Provide the (X, Y) coordinate of the cell's center where the given text is located.  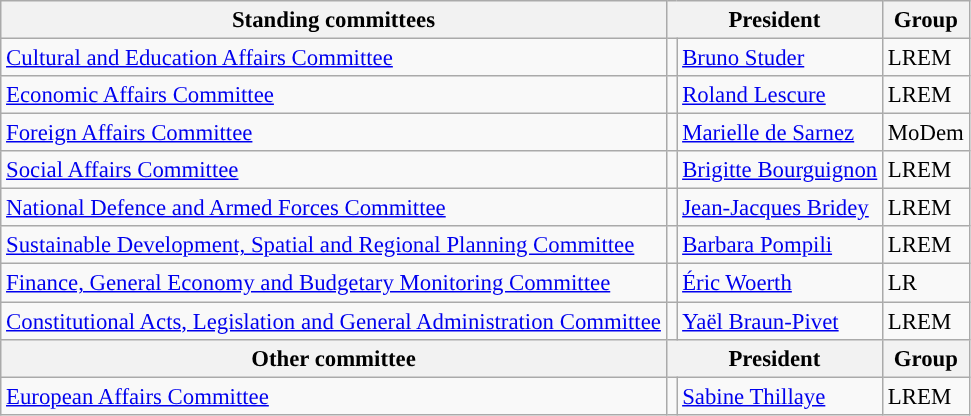
Brigitte Bourguignon (780, 170)
Other committee (334, 358)
LR (926, 283)
Social Affairs Committee (334, 170)
MoDem (926, 133)
Standing committees (334, 20)
Constitutional Acts, Legislation and General Administration Committee (334, 321)
Éric Woerth (780, 283)
Roland Lescure (780, 95)
Bruno Studer (780, 58)
Sabine Thillaye (780, 396)
Barbara Pompili (780, 245)
National Defence and Armed Forces Committee (334, 208)
Foreign Affairs Committee (334, 133)
Sustainable Development, Spatial and Regional Planning Committee (334, 245)
Jean-Jacques Bridey (780, 208)
Marielle de Sarnez (780, 133)
Cultural and Education Affairs Committee (334, 58)
Yaël Braun-Pivet (780, 321)
Finance, General Economy and Budgetary Monitoring Committee (334, 283)
European Affairs Committee (334, 396)
Economic Affairs Committee (334, 95)
